For the text-containing cell, return its midpoint in [X, Y] coordinate format. 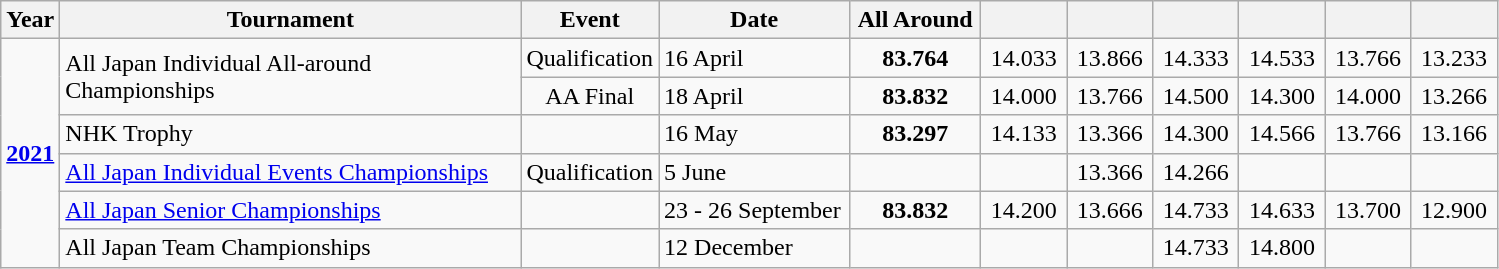
All Around [916, 20]
13.866 [1110, 58]
83.764 [916, 58]
13.666 [1110, 210]
14.500 [1196, 96]
14.200 [1024, 210]
2021 [30, 153]
Event [590, 20]
14.033 [1024, 58]
16 May [754, 134]
14.800 [1282, 248]
NHK Trophy [290, 134]
14.633 [1282, 210]
13.233 [1454, 58]
14.566 [1282, 134]
12 December [754, 248]
18 April [754, 96]
All Japan Individual Events Championships [290, 172]
14.133 [1024, 134]
83.297 [916, 134]
13.700 [1368, 210]
23 - 26 September [754, 210]
13.166 [1454, 134]
16 April [754, 58]
All Japan Senior Championships [290, 210]
12.900 [1454, 210]
AA Final [590, 96]
All Japan Individual All-around Championships [290, 77]
Date [754, 20]
13.266 [1454, 96]
Year [30, 20]
14.533 [1282, 58]
14.266 [1196, 172]
5 June [754, 172]
Tournament [290, 20]
All Japan Team Championships [290, 248]
14.333 [1196, 58]
